Capture the cell that displays the provided text and extract its [x, y] central coordinate. 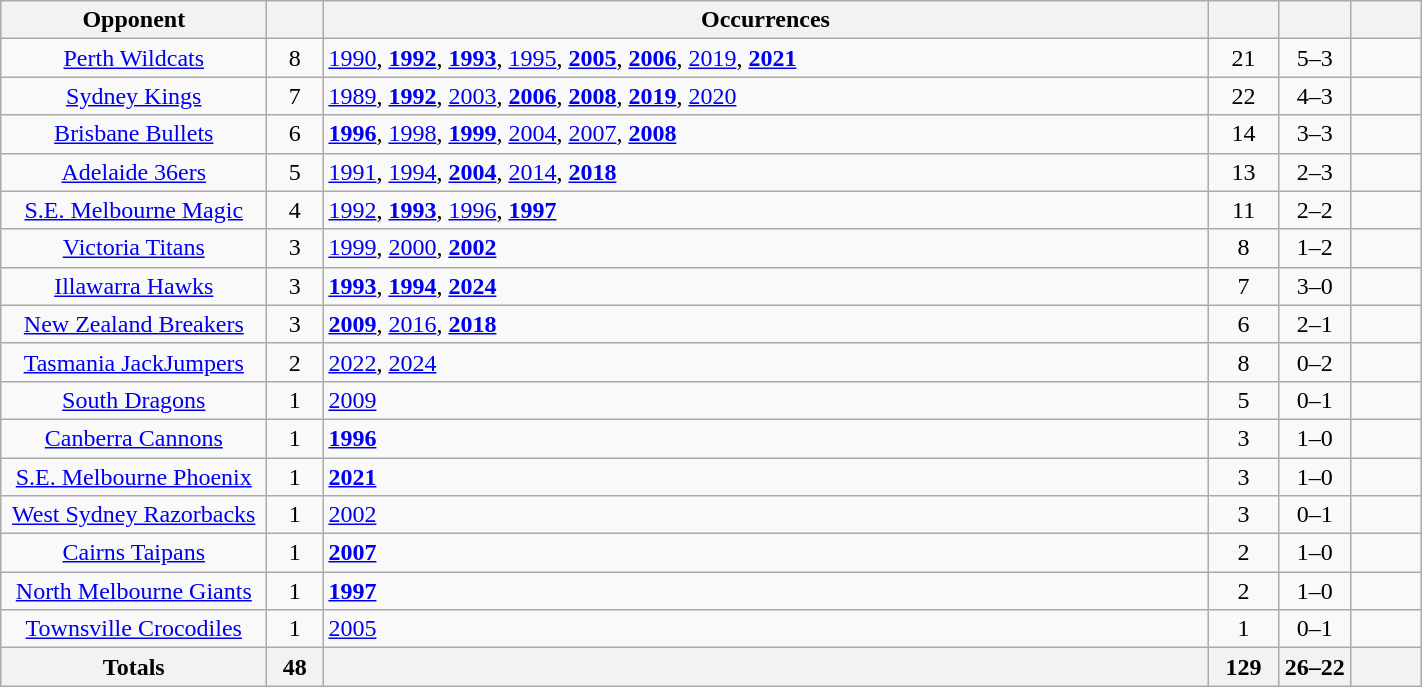
1996 [766, 438]
48 [295, 667]
2–2 [1314, 210]
Sydney Kings [134, 96]
West Sydney Razorbacks [134, 515]
2022, 2024 [766, 362]
2009 [766, 400]
13 [1244, 172]
129 [1244, 667]
3–0 [1314, 286]
1990, 1992, 1993, 1995, 2005, 2006, 2019, 2021 [766, 58]
Brisbane Bullets [134, 134]
1993, 1994, 2024 [766, 286]
26–22 [1314, 667]
Opponent [134, 20]
3–3 [1314, 134]
South Dragons [134, 400]
2005 [766, 629]
1997 [766, 591]
4–3 [1314, 96]
2002 [766, 515]
2007 [766, 553]
Victoria Titans [134, 248]
North Melbourne Giants [134, 591]
2021 [766, 477]
11 [1244, 210]
22 [1244, 96]
1996, 1998, 1999, 2004, 2007, 2008 [766, 134]
1989, 1992, 2003, 2006, 2008, 2019, 2020 [766, 96]
Cairns Taipans [134, 553]
S.E. Melbourne Phoenix [134, 477]
5–3 [1314, 58]
Canberra Cannons [134, 438]
Occurrences [766, 20]
1–2 [1314, 248]
2–3 [1314, 172]
21 [1244, 58]
Tasmania JackJumpers [134, 362]
Totals [134, 667]
1999, 2000, 2002 [766, 248]
2–1 [1314, 324]
0–2 [1314, 362]
Illawarra Hawks [134, 286]
4 [295, 210]
Perth Wildcats [134, 58]
1992, 1993, 1996, 1997 [766, 210]
Townsville Crocodiles [134, 629]
S.E. Melbourne Magic [134, 210]
14 [1244, 134]
New Zealand Breakers [134, 324]
Adelaide 36ers [134, 172]
2009, 2016, 2018 [766, 324]
1991, 1994, 2004, 2014, 2018 [766, 172]
